Capture the cell that displays the provided text and extract its (X, Y) central coordinate. 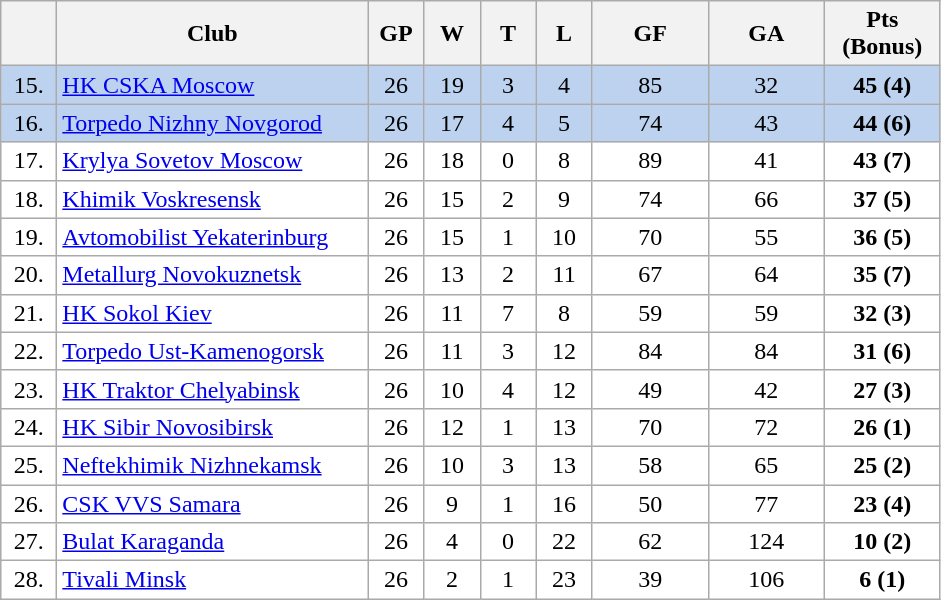
6 (1) (882, 580)
Tivali Minsk (212, 580)
21. (29, 313)
27 (3) (882, 389)
5 (564, 123)
16. (29, 123)
23 (4) (882, 503)
43 (766, 123)
36 (5) (882, 237)
23. (29, 389)
GA (766, 34)
49 (650, 389)
GF (650, 34)
27. (29, 542)
17 (452, 123)
32 (3) (882, 313)
26. (29, 503)
23 (564, 580)
44 (6) (882, 123)
39 (650, 580)
Metallurg Novokuznetsk (212, 275)
65 (766, 465)
62 (650, 542)
HK CSKA Moscow (212, 85)
19 (452, 85)
22 (564, 542)
L (564, 34)
17. (29, 161)
T (508, 34)
10 (2) (882, 542)
Torpedo Ust-Kamenogorsk (212, 351)
18. (29, 199)
16 (564, 503)
55 (766, 237)
7 (508, 313)
26 (1) (882, 427)
Torpedo Nizhny Novgorod (212, 123)
24. (29, 427)
20. (29, 275)
HK Traktor Chelyabinsk (212, 389)
58 (650, 465)
Krylya Sovetov Moscow (212, 161)
72 (766, 427)
89 (650, 161)
18 (452, 161)
25 (2) (882, 465)
77 (766, 503)
W (452, 34)
19. (29, 237)
50 (650, 503)
28. (29, 580)
85 (650, 85)
15. (29, 85)
42 (766, 389)
CSK VVS Samara (212, 503)
67 (650, 275)
45 (4) (882, 85)
22. (29, 351)
GP (396, 34)
HK Sibir Novosibirsk (212, 427)
37 (5) (882, 199)
41 (766, 161)
43 (7) (882, 161)
106 (766, 580)
Neftekhimik Nizhnekamsk (212, 465)
64 (766, 275)
Khimik Voskresensk (212, 199)
HK Sokol Kiev (212, 313)
Avtomobilist Yekaterinburg (212, 237)
31 (6) (882, 351)
124 (766, 542)
Pts (Bonus) (882, 34)
25. (29, 465)
35 (7) (882, 275)
Club (212, 34)
Bulat Karaganda (212, 542)
32 (766, 85)
66 (766, 199)
